Pinpoint the cell where the given text exists, returning its [x, y] midpoint coordinate. 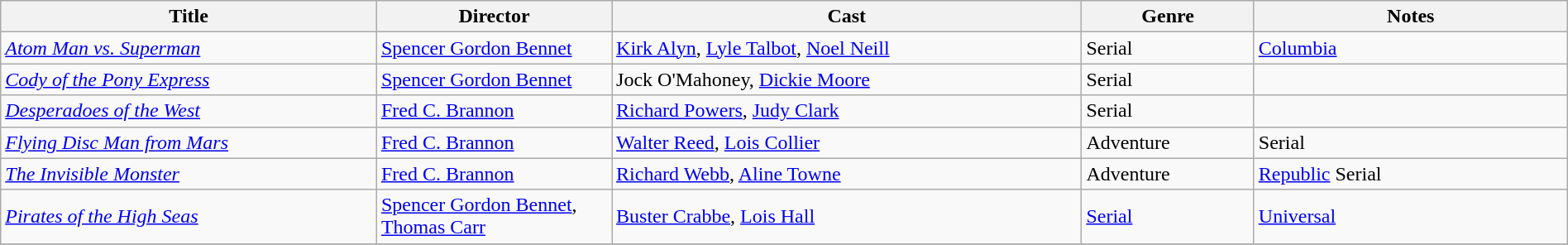
Notes [1411, 17]
Richard Webb, Aline Towne [847, 174]
Title [189, 17]
Kirk Alyn, Lyle Talbot, Noel Neill [847, 48]
Desperadoes of the West [189, 111]
The Invisible Monster [189, 174]
Cast [847, 17]
Buster Crabbe, Lois Hall [847, 217]
Director [494, 17]
Flying Disc Man from Mars [189, 142]
Columbia [1411, 48]
Spencer Gordon Bennet, Thomas Carr [494, 217]
Walter Reed, Lois Collier [847, 142]
Jock O'Mahoney, Dickie Moore [847, 79]
Atom Man vs. Superman [189, 48]
Genre [1168, 17]
Cody of the Pony Express [189, 79]
Richard Powers, Judy Clark [847, 111]
Pirates of the High Seas [189, 217]
Republic Serial [1411, 174]
Universal [1411, 217]
